Scan for the cell matching the given text and deliver its (x, y) coordinate at center. 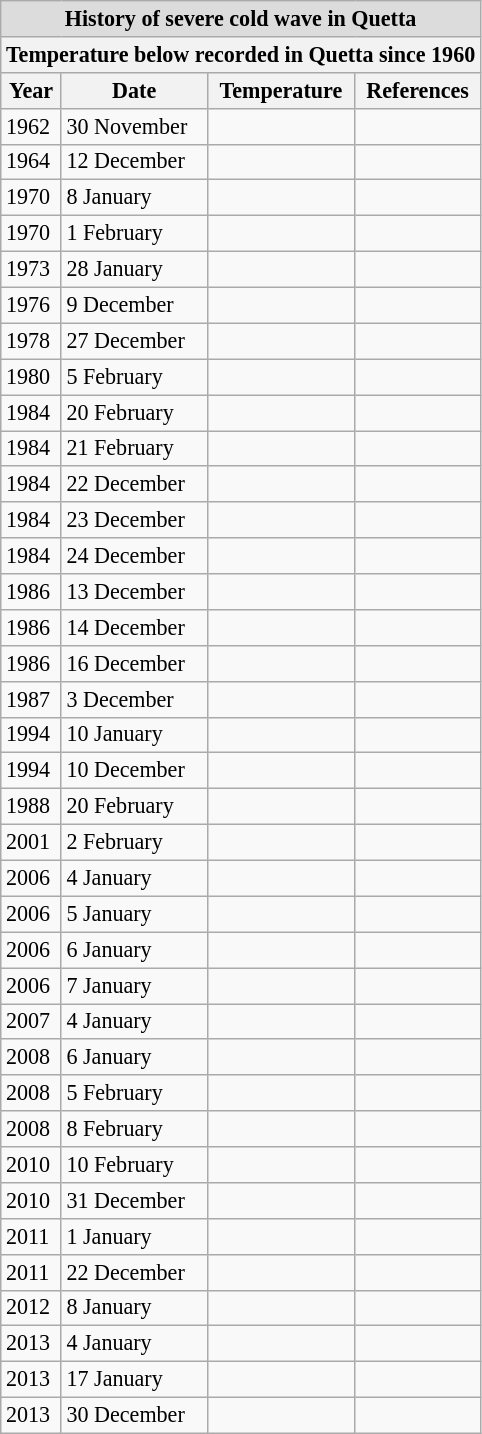
Date (134, 90)
13 December (134, 591)
23 December (134, 520)
References (418, 90)
8 February (134, 1129)
30 November (134, 126)
Temperature (281, 90)
1962 (32, 126)
1973 (32, 269)
2012 (32, 1308)
1964 (32, 162)
21 February (134, 448)
16 December (134, 663)
1976 (32, 305)
2001 (32, 842)
History of severe cold wave in Quetta (241, 18)
1 January (134, 1236)
31 December (134, 1200)
27 December (134, 341)
9 December (134, 305)
1978 (32, 341)
7 January (134, 985)
5 January (134, 914)
14 December (134, 627)
12 December (134, 162)
10 December (134, 771)
17 January (134, 1379)
2007 (32, 1021)
30 December (134, 1415)
Temperature below recorded in Quetta since 1960 (241, 54)
10 January (134, 735)
Year (32, 90)
1980 (32, 377)
1987 (32, 699)
28 January (134, 269)
1988 (32, 806)
24 December (134, 556)
1 February (134, 233)
10 February (134, 1164)
2 February (134, 842)
3 December (134, 699)
